Detect which cell encompasses the target text, then output its (x, y) center coordinate. 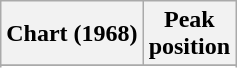
Peak position (189, 34)
Chart (1968) (72, 34)
